Scan for the cell matching the given text and deliver its [x, y] coordinate at center. 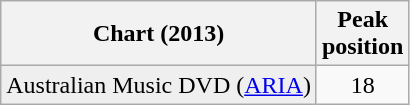
Peakposition [362, 34]
Australian Music DVD (ARIA) [159, 85]
Chart (2013) [159, 34]
18 [362, 85]
